Extract the [x, y] coordinate from the center of the cell holding the provided text.  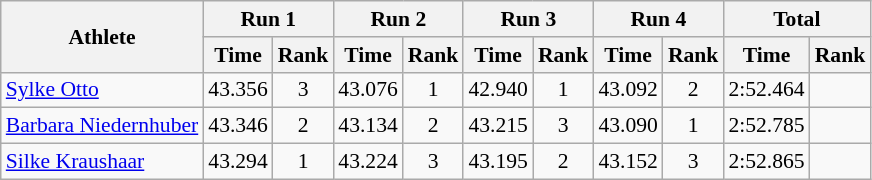
Silke Kraushaar [102, 162]
2:52.785 [766, 126]
Run 4 [658, 19]
43.215 [498, 126]
2:52.464 [766, 90]
43.294 [238, 162]
Barbara Niedernhuber [102, 126]
43.152 [628, 162]
43.076 [368, 90]
43.346 [238, 126]
43.224 [368, 162]
2:52.865 [766, 162]
Athlete [102, 36]
43.134 [368, 126]
43.195 [498, 162]
Total [796, 19]
Run 2 [398, 19]
43.092 [628, 90]
Run 1 [268, 19]
43.090 [628, 126]
43.356 [238, 90]
Run 3 [528, 19]
42.940 [498, 90]
Sylke Otto [102, 90]
